Locate the cell with the specified text and output its [X, Y] center coordinate. 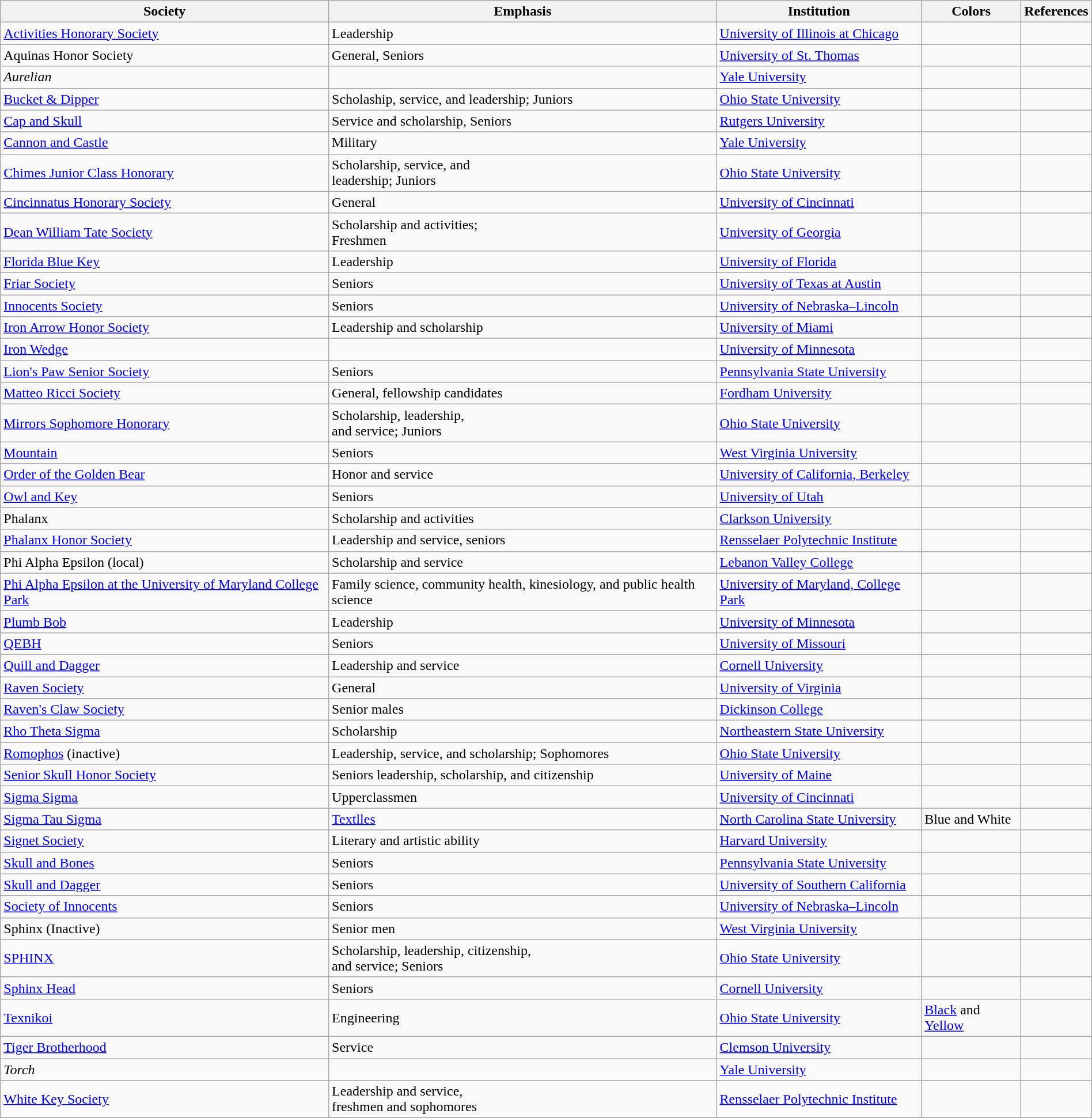
QEBH [165, 643]
Black and Yellow [971, 1017]
Phalanx [165, 518]
Order of the Golden Bear [165, 475]
University of Missouri [819, 643]
Tiger Brotherhood [165, 1047]
Service and scholarship, Seniors [523, 121]
Scholarship [523, 732]
Owl and Key [165, 497]
Family science, community health, kinesiology, and public health science [523, 592]
Mirrors Sophomore Honorary [165, 423]
Emphasis [523, 12]
University of Maine [819, 775]
Matteo Ricci Society [165, 393]
Raven's Claw Society [165, 710]
Aquinas Honor Society [165, 55]
Innocents Society [165, 306]
Phi Alpha Epsilon at the University of Maryland College Park [165, 592]
Signet Society [165, 841]
Military [523, 143]
Rho Theta Sigma [165, 732]
Textlles [523, 819]
References [1056, 12]
University of St. Thomas [819, 55]
Phi Alpha Epsilon (local) [165, 562]
Lebanon Valley College [819, 562]
Chimes Junior Class Honorary [165, 173]
Society [165, 12]
Senior men [523, 928]
University of Illinois at Chicago [819, 33]
Sigma Tau Sigma [165, 819]
Cincinnatus Honorary Society [165, 202]
Dean William Tate Society [165, 232]
Sigma Sigma [165, 797]
Sphinx (Inactive) [165, 928]
Dickinson College [819, 710]
Torch [165, 1070]
Florida Blue Key [165, 262]
Cannon and Castle [165, 143]
Northeastern State University [819, 732]
North Carolina State University [819, 819]
Society of Innocents [165, 907]
Scholarship, leadership,and service; Juniors [523, 423]
Mountain [165, 453]
Institution [819, 12]
Iron Arrow Honor Society [165, 328]
Scholarship and activities;Freshmen [523, 232]
Leadership and service, seniors [523, 540]
Honor and service [523, 475]
University of Virginia [819, 687]
Skull and Dagger [165, 885]
Scholaship, service, and leadership; Juniors [523, 99]
Scholarship and service [523, 562]
Cap and Skull [165, 121]
Quill and Dagger [165, 665]
University of Miami [819, 328]
Leadership and service [523, 665]
Texnikoi [165, 1017]
Scholarship and activities [523, 518]
Literary and artistic ability [523, 841]
Activities Honorary Society [165, 33]
Aurelian [165, 77]
Harvard University [819, 841]
Leadership and service,freshmen and sophomores [523, 1099]
University of Southern California [819, 885]
General, Seniors [523, 55]
Upperclassmen [523, 797]
University of Texas at Austin [819, 283]
Colors [971, 12]
Romophos (inactive) [165, 753]
Lion's Paw Senior Society [165, 372]
Iron Wedge [165, 350]
University of Florida [819, 262]
Scholarship, leadership, citizenship,and service; Seniors [523, 958]
Service [523, 1047]
Friar Society [165, 283]
Clarkson University [819, 518]
Senior Skull Honor Society [165, 775]
Raven Society [165, 687]
Skull and Bones [165, 863]
Phalanx Honor Society [165, 540]
Scholarship, service, andleadership; Juniors [523, 173]
SPHINX [165, 958]
University of California, Berkeley [819, 475]
Plumb Bob [165, 621]
Seniors leadership, scholarship, and citizenship [523, 775]
General, fellowship candidates [523, 393]
Engineering [523, 1017]
Blue and White [971, 819]
Fordham University [819, 393]
Leadership and scholarship [523, 328]
Sphinx Head [165, 988]
Clemson University [819, 1047]
Rutgers University [819, 121]
White Key Society [165, 1099]
University of Georgia [819, 232]
Bucket & Dipper [165, 99]
University of Maryland, College Park [819, 592]
University of Utah [819, 497]
Leadership, service, and scholarship; Sophomores [523, 753]
Senior males [523, 710]
